Extract the (x, y) coordinate from the center of the cell holding the provided text.  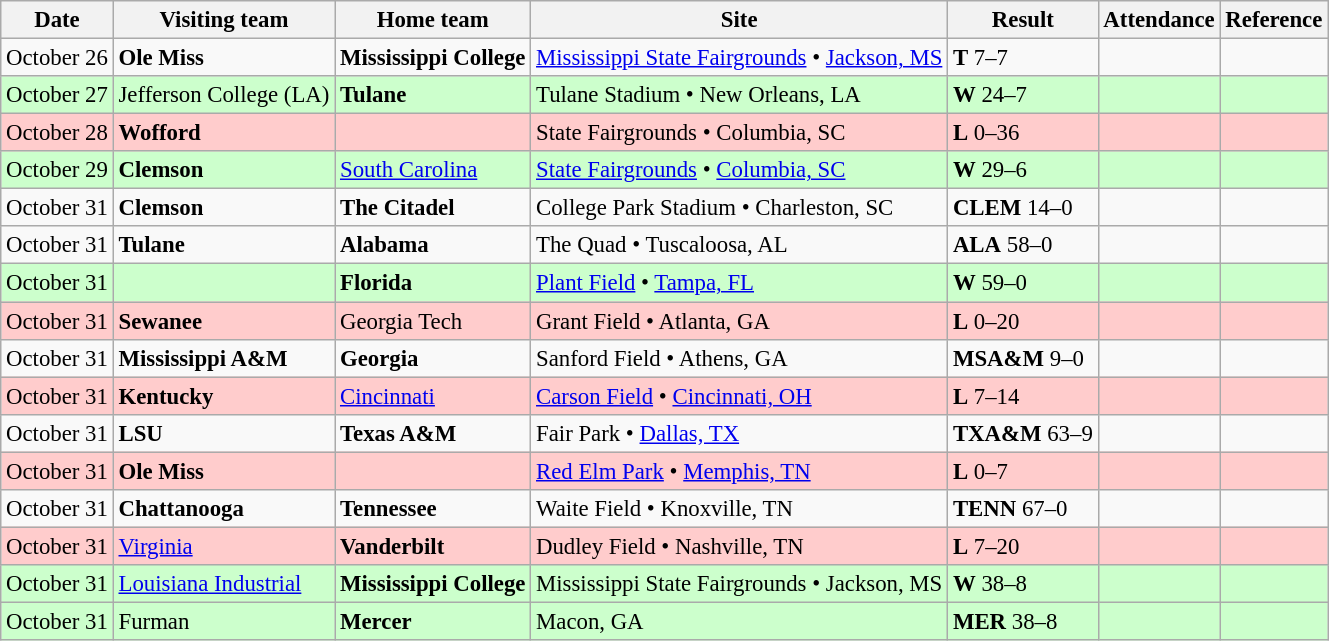
L 7–20 (1023, 546)
Red Elm Park • Memphis, TN (740, 471)
Fair Park • Dallas, TX (740, 433)
Alabama (433, 245)
W 38–8 (1023, 584)
Kentucky (224, 396)
L 0–7 (1023, 471)
South Carolina (433, 170)
Vanderbilt (433, 546)
College Park Stadium • Charleston, SC (740, 208)
Result (1023, 20)
Site (740, 20)
Chattanooga (224, 509)
Wofford (224, 133)
LSU (224, 433)
Sewanee (224, 321)
Grant Field • Atlanta, GA (740, 321)
TENN 67–0 (1023, 509)
The Quad • Tuscaloosa, AL (740, 245)
October 26 (57, 58)
Georgia Tech (433, 321)
CLEM 14–0 (1023, 208)
W 29–6 (1023, 170)
October 29 (57, 170)
MSA&M 9–0 (1023, 358)
Plant Field • Tampa, FL (740, 283)
Virginia (224, 546)
October 28 (57, 133)
Florida (433, 283)
October 27 (57, 95)
W 59–0 (1023, 283)
Reference (1274, 20)
Date (57, 20)
Dudley Field • Nashville, TN (740, 546)
Mercer (433, 621)
W 24–7 (1023, 95)
L 0–20 (1023, 321)
Furman (224, 621)
Texas A&M (433, 433)
Louisiana Industrial (224, 584)
Tulane Stadium • New Orleans, LA (740, 95)
L 7–14 (1023, 396)
Waite Field • Knoxville, TN (740, 509)
Sanford Field • Athens, GA (740, 358)
Home team (433, 20)
Visiting team (224, 20)
MER 38–8 (1023, 621)
Attendance (1159, 20)
T 7–7 (1023, 58)
Georgia (433, 358)
Jefferson College (LA) (224, 95)
L 0–36 (1023, 133)
Macon, GA (740, 621)
Mississippi A&M (224, 358)
TXA&M 63–9 (1023, 433)
ALA 58–0 (1023, 245)
The Citadel (433, 208)
Carson Field • Cincinnati, OH (740, 396)
Tennessee (433, 509)
Cincinnati (433, 396)
